Return (X, Y) of the center of cell containing provided text 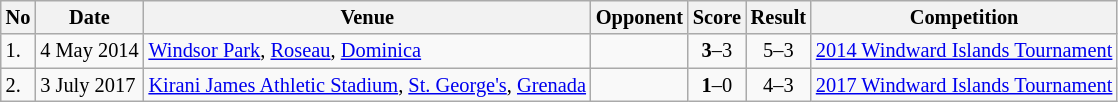
4 May 2014 (89, 51)
3 July 2017 (89, 85)
Windsor Park, Roseau, Dominica (368, 51)
2. (18, 85)
Venue (368, 17)
Result (778, 17)
Competition (964, 17)
Date (89, 17)
2014 Windward Islands Tournament (964, 51)
1–0 (717, 85)
No (18, 17)
2017 Windward Islands Tournament (964, 85)
Opponent (640, 17)
3–3 (717, 51)
4–3 (778, 85)
5–3 (778, 51)
Kirani James Athletic Stadium, St. George's, Grenada (368, 85)
1. (18, 51)
Score (717, 17)
